Return (x, y) of the center of cell containing provided text 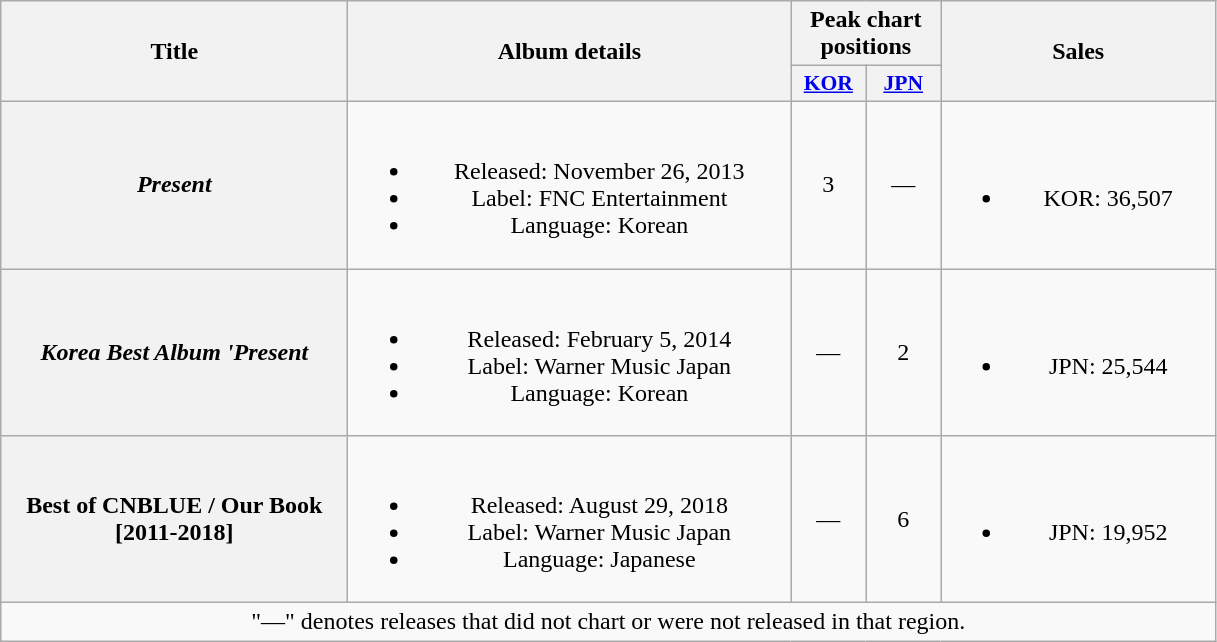
Released: February 5, 2014Label: Warner Music JapanLanguage: Korean (570, 352)
3 (828, 184)
Sales (1078, 52)
JPN: 19,952 (1078, 520)
Released: November 26, 2013Label: FNC EntertainmentLanguage: Korean (570, 184)
Korea Best Album 'Present (174, 352)
Album details (570, 52)
JPN: 25,544 (1078, 352)
Released: August 29, 2018Label: Warner Music JapanLanguage: Japanese (570, 520)
KOR: 36,507 (1078, 184)
Title (174, 52)
Best of CNBLUE / Our Book [2011-2018] (174, 520)
2 (904, 352)
JPN (904, 84)
Peak chart positions (866, 34)
Present (174, 184)
"—" denotes releases that did not chart or were not released in that region. (608, 622)
KOR (828, 84)
6 (904, 520)
